Locate the cell with the specified text and output its [X, Y] center coordinate. 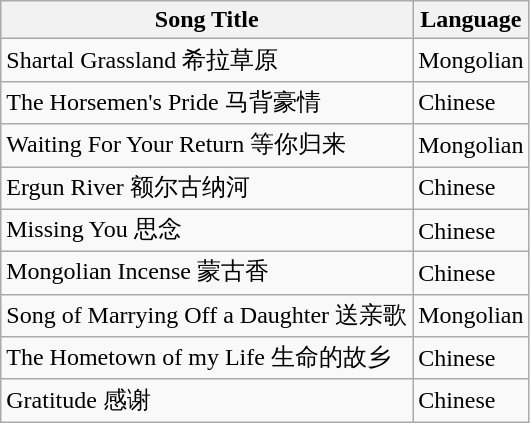
Song of Marrying Off a Daughter 送亲歌 [207, 316]
Gratitude 感谢 [207, 400]
Shartal Grassland 希拉草原 [207, 60]
Language [471, 20]
Waiting For Your Return 等你归来 [207, 146]
Ergun River 额尔古纳河 [207, 188]
Song Title [207, 20]
The Horsemen's Pride 马背豪情 [207, 102]
Mongolian Incense 蒙古香 [207, 274]
Missing You 思念 [207, 230]
The Hometown of my Life 生命的故乡 [207, 358]
